Output the [x, y] coordinate of the center of the cell containing the given text.  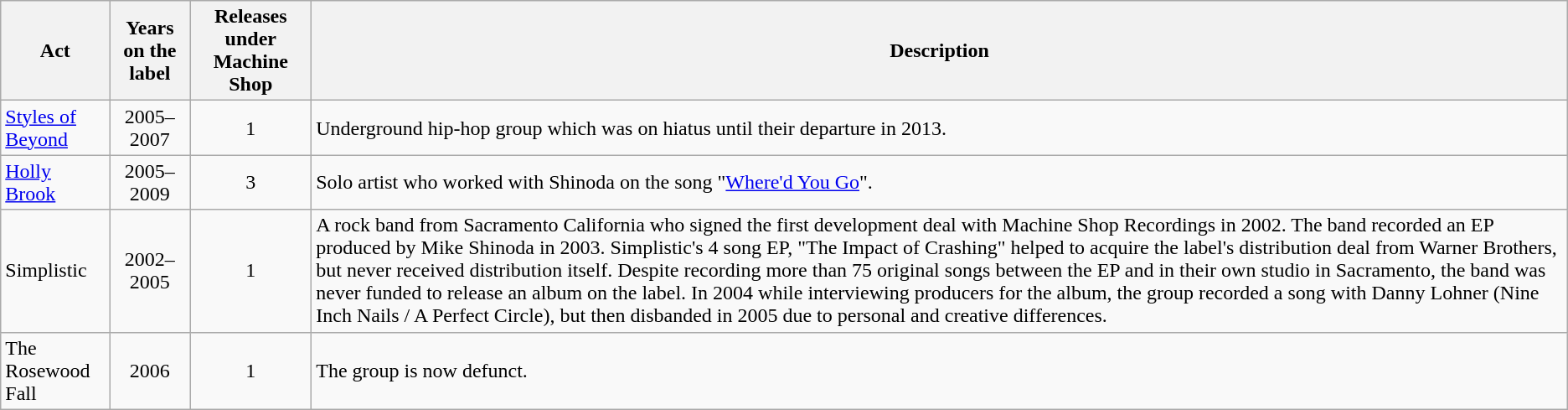
Description [940, 50]
Underground hip-hop group which was on hiatus until their departure in 2013. [940, 127]
Simplistic [55, 271]
2005–2007 [150, 127]
Act [55, 50]
2002–2005 [150, 271]
The group is now defunct. [940, 371]
Years on the label [150, 50]
Styles of Beyond [55, 127]
3 [251, 183]
Releases under Machine Shop [251, 50]
Solo artist who worked with Shinoda on the song "Where'd You Go". [940, 183]
The Rosewood Fall [55, 371]
Holly Brook [55, 183]
2005–2009 [150, 183]
2006 [150, 371]
